Output the [x, y] coordinate of the center of the cell containing the given text.  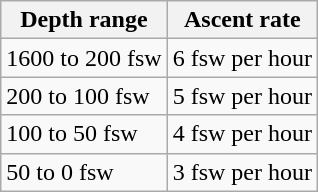
4 fsw per hour [242, 134]
1600 to 200 fsw [84, 58]
6 fsw per hour [242, 58]
3 fsw per hour [242, 172]
5 fsw per hour [242, 96]
100 to 50 fsw [84, 134]
50 to 0 fsw [84, 172]
200 to 100 fsw [84, 96]
Depth range [84, 20]
Ascent rate [242, 20]
